Capture the cell that displays the provided text and extract its [X, Y] central coordinate. 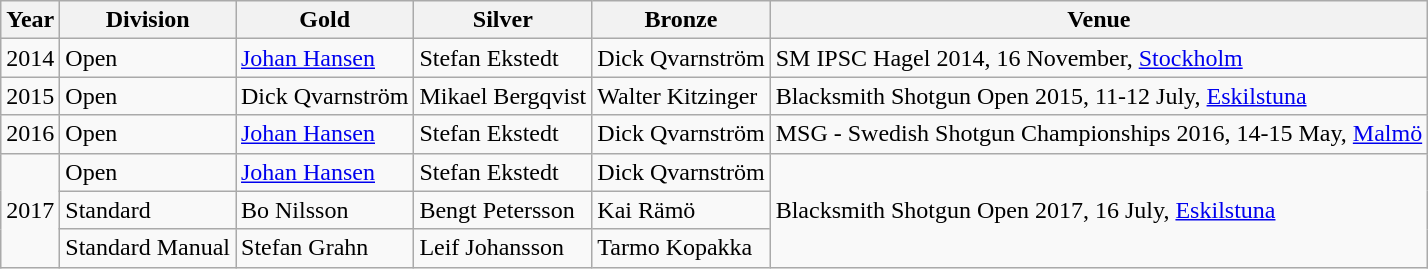
Venue [1099, 20]
Tarmo Kopakka [681, 248]
Bengt Petersson [503, 210]
MSG - Swedish Shotgun Championships 2016, 14-15 May, Malmö [1099, 134]
Leif Johansson [503, 248]
Gold [325, 20]
Silver [503, 20]
Division [148, 20]
2015 [30, 96]
2016 [30, 134]
2017 [30, 210]
Kai Rämö [681, 210]
Bo Nilsson [325, 210]
Stefan Grahn [325, 248]
Standard Manual [148, 248]
Bronze [681, 20]
Blacksmith Shotgun Open 2015, 11-12 July, Eskilstuna [1099, 96]
Standard [148, 210]
Year [30, 20]
Mikael Bergqvist [503, 96]
Blacksmith Shotgun Open 2017, 16 July, Eskilstuna [1099, 210]
2014 [30, 58]
Walter Kitzinger [681, 96]
SM IPSC Hagel 2014, 16 November, Stockholm [1099, 58]
